For the text-containing cell, return its midpoint in (x, y) coordinate format. 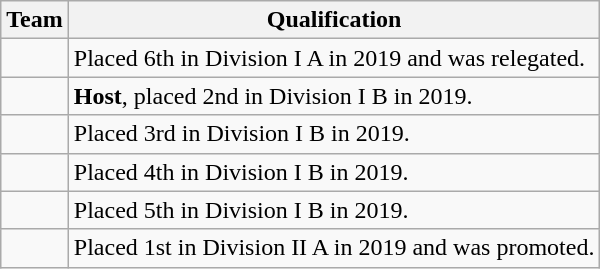
Placed 6th in Division I A in 2019 and was relegated. (334, 58)
Placed 3rd in Division I B in 2019. (334, 134)
Team (35, 20)
Host, placed 2nd in Division I B in 2019. (334, 96)
Placed 4th in Division I B in 2019. (334, 172)
Placed 5th in Division I B in 2019. (334, 210)
Qualification (334, 20)
Placed 1st in Division II A in 2019 and was promoted. (334, 248)
